Provide the [X, Y] coordinate of the cell's center where the given text is located.  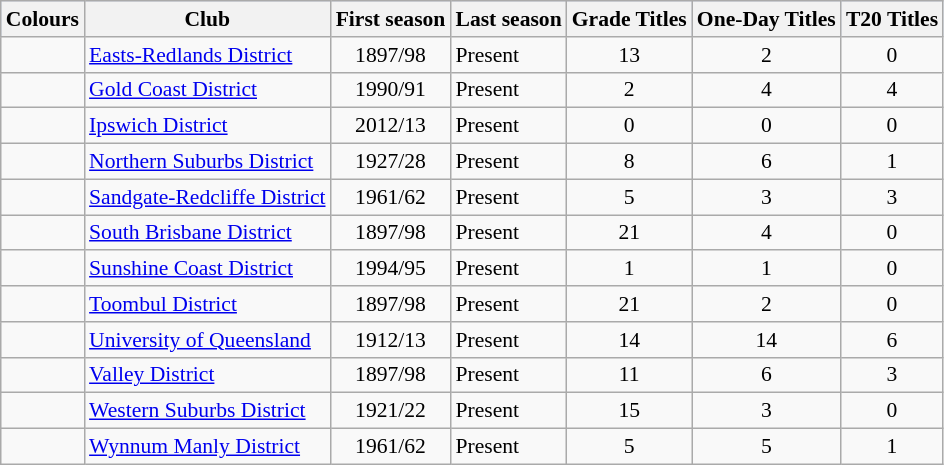
2012/13 [391, 126]
8 [630, 162]
First season [391, 19]
11 [630, 375]
Toombul District [208, 304]
13 [630, 55]
Sandgate-Redcliffe District [208, 197]
15 [630, 411]
Ipswich District [208, 126]
Grade Titles [630, 19]
1921/22 [391, 411]
T20 Titles [892, 19]
One-Day Titles [766, 19]
Club [208, 19]
1927/28 [391, 162]
Easts-Redlands District [208, 55]
Valley District [208, 375]
1994/95 [391, 269]
1990/91 [391, 90]
Northern Suburbs District [208, 162]
Colours [42, 19]
University of Queensland [208, 340]
Last season [508, 19]
South Brisbane District [208, 233]
Gold Coast District [208, 90]
Western Suburbs District [208, 411]
1912/13 [391, 340]
Sunshine Coast District [208, 269]
Wynnum Manly District [208, 447]
